Determine the (x, y) coordinate at the center of the cell enclosing the given text.  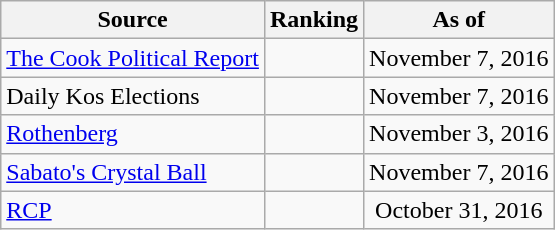
Source (133, 20)
Daily Kos Elections (133, 96)
The Cook Political Report (133, 58)
As of (459, 20)
Ranking (314, 20)
RCP (133, 210)
Sabato's Crystal Ball (133, 172)
October 31, 2016 (459, 210)
Rothenberg (133, 134)
November 3, 2016 (459, 134)
